Identify which cell holds the provided text, then report its [x, y] central coordinate. 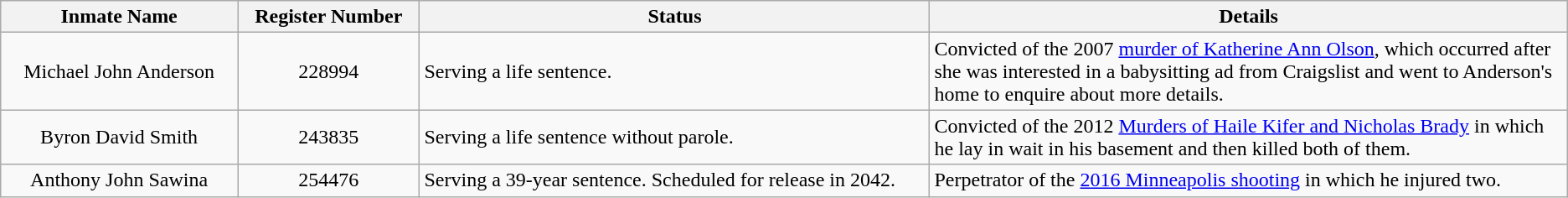
Perpetrator of the 2016 Minneapolis shooting in which he injured two. [1248, 180]
Serving a 39-year sentence. Scheduled for release in 2042. [675, 180]
Convicted of the 2012 Murders of Haile Kifer and Nicholas Brady in which he lay in wait in his basement and then killed both of them. [1248, 138]
Serving a life sentence. [675, 71]
Serving a life sentence without parole. [675, 138]
Inmate Name [119, 17]
Details [1248, 17]
228994 [328, 71]
Michael John Anderson [119, 71]
Status [675, 17]
254476 [328, 180]
Anthony John Sawina [119, 180]
243835 [328, 138]
Register Number [328, 17]
Byron David Smith [119, 138]
